Scan for the cell matching the given text and deliver its [X, Y] coordinate at center. 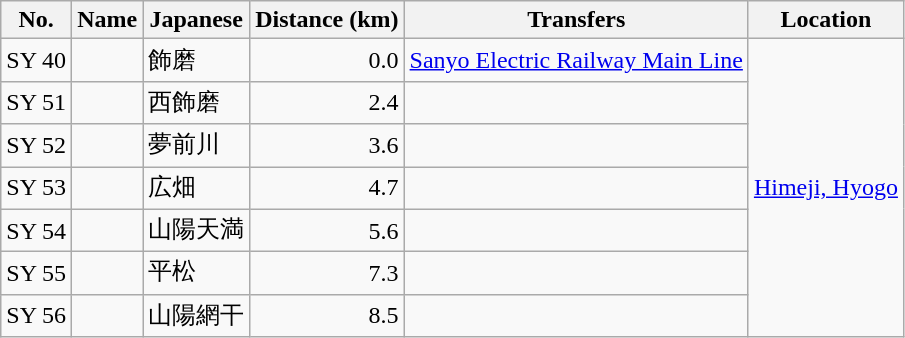
Distance (km) [327, 20]
4.7 [327, 188]
SY 53 [36, 188]
SY 52 [36, 146]
Location [826, 20]
Himeji, Hyogo [826, 188]
2.4 [327, 102]
5.6 [327, 230]
SY 55 [36, 274]
0.0 [327, 60]
平松 [196, 274]
8.5 [327, 316]
SY 40 [36, 60]
山陽網干 [196, 316]
No. [36, 20]
7.3 [327, 274]
3.6 [327, 146]
広畑 [196, 188]
SY 56 [36, 316]
西飾磨 [196, 102]
Japanese [196, 20]
Sanyo Electric Railway Main Line [576, 60]
山陽天満 [196, 230]
SY 51 [36, 102]
Name [108, 20]
SY 54 [36, 230]
飾磨 [196, 60]
Transfers [576, 20]
夢前川 [196, 146]
